Identify which cell holds the provided text, then report its [x, y] central coordinate. 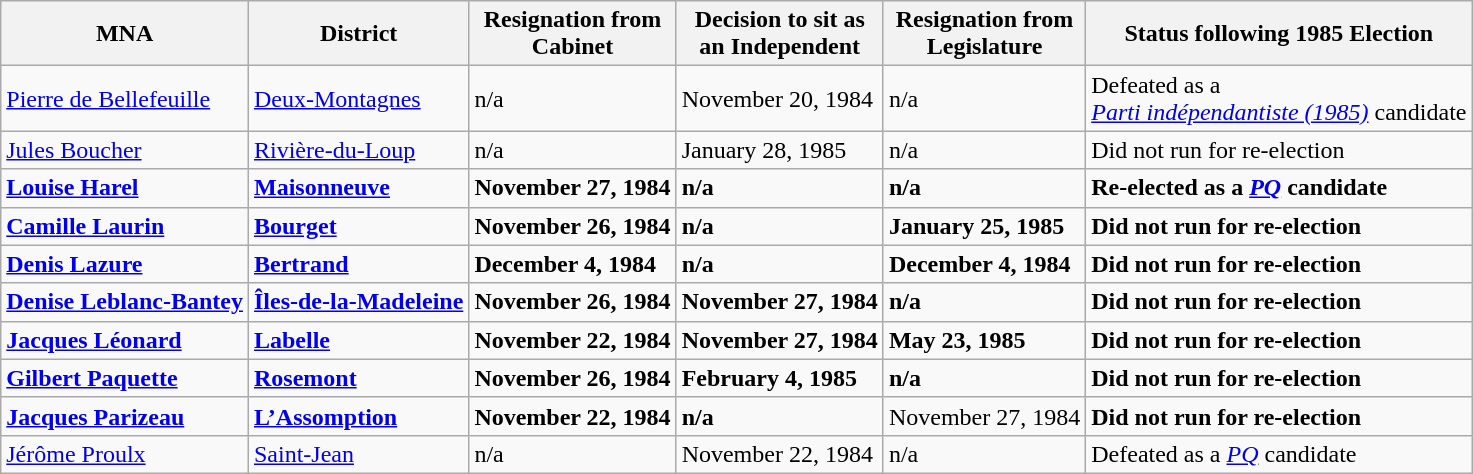
Denis Lazure [125, 264]
Gilbert Paquette [125, 378]
Status following 1985 Election [1279, 34]
Re-elected as a PQ candidate [1279, 188]
Îles-de-la-Madeleine [358, 302]
Jacques Parizeau [125, 416]
Decision to sit asan Independent [780, 34]
January 28, 1985 [780, 150]
May 23, 1985 [984, 340]
Rivière-du-Loup [358, 150]
Maisonneuve [358, 188]
Pierre de Bellefeuille [125, 98]
Saint-Jean [358, 454]
Defeated as aParti indépendantiste (1985) candidate [1279, 98]
Jules Boucher [125, 150]
Camille Laurin [125, 226]
Defeated as a PQ candidate [1279, 454]
MNA [125, 34]
Deux-Montagnes [358, 98]
Rosemont [358, 378]
Jérôme Proulx [125, 454]
Labelle [358, 340]
L’Assomption [358, 416]
Denise Leblanc-Bantey [125, 302]
Resignation fromLegislature [984, 34]
Bourget [358, 226]
November 20, 1984 [780, 98]
January 25, 1985 [984, 226]
Resignation fromCabinet [572, 34]
District [358, 34]
February 4, 1985 [780, 378]
Bertrand [358, 264]
Louise Harel [125, 188]
Jacques Léonard [125, 340]
